Return the [x, y] coordinate for the center point of the cell that contains the specified text.  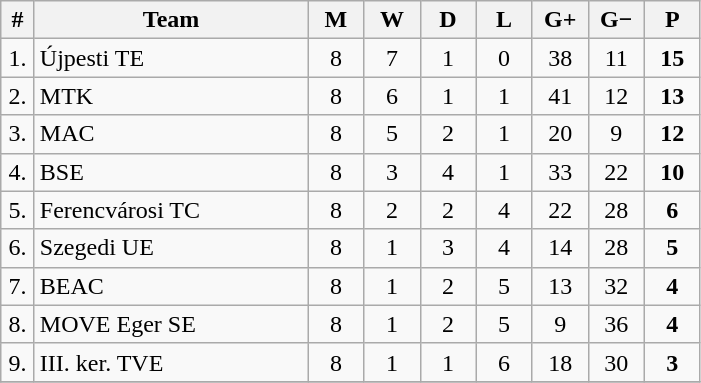
11 [616, 58]
W [392, 20]
MOVE Eger SE [171, 324]
10 [672, 172]
III. ker. TVE [171, 362]
18 [560, 362]
6. [18, 248]
D [448, 20]
MTK [171, 96]
38 [560, 58]
20 [560, 134]
4. [18, 172]
M [336, 20]
G− [616, 20]
2. [18, 96]
Ferencvárosi TC [171, 210]
MAC [171, 134]
Szegedi UE [171, 248]
33 [560, 172]
# [18, 20]
3. [18, 134]
41 [560, 96]
30 [616, 362]
1. [18, 58]
5. [18, 210]
Team [171, 20]
BEAC [171, 286]
L [504, 20]
14 [560, 248]
Újpesti TE [171, 58]
BSE [171, 172]
8. [18, 324]
G+ [560, 20]
7 [392, 58]
36 [616, 324]
7. [18, 286]
P [672, 20]
9. [18, 362]
32 [616, 286]
0 [504, 58]
15 [672, 58]
